Pinpoint the cell where the given text exists, returning its (x, y) midpoint coordinate. 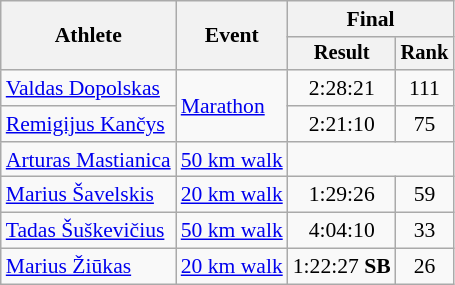
1:29:26 (342, 195)
4:04:10 (342, 231)
2:28:21 (342, 88)
1:22:27 SB (342, 267)
Marius Šavelskis (88, 195)
Marius Žiūkas (88, 267)
Event (232, 36)
33 (425, 231)
Final (370, 19)
75 (425, 124)
Remigijus Kančys (88, 124)
Arturas Mastianica (88, 160)
Result (342, 54)
111 (425, 88)
2:21:10 (342, 124)
Tadas Šuškevičius (88, 231)
26 (425, 267)
59 (425, 195)
Marathon (232, 106)
Valdas Dopolskas (88, 88)
Rank (425, 54)
Athlete (88, 36)
